Provide the [x, y] coordinate of the cell's center where the given text is located.  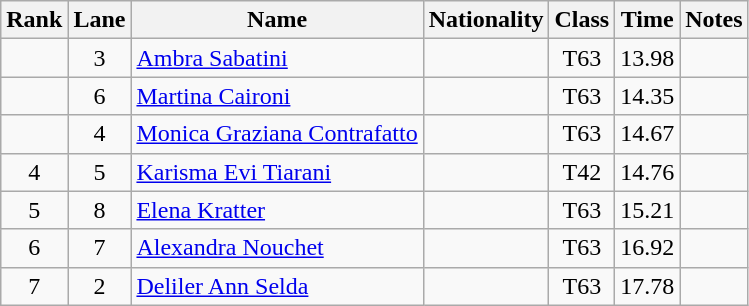
15.21 [648, 210]
Karisma Evi Tiarani [277, 172]
Martina Caironi [277, 96]
Alexandra Nouchet [277, 248]
Deliler Ann Selda [277, 286]
13.98 [648, 58]
2 [100, 286]
Lane [100, 20]
8 [100, 210]
Ambra Sabatini [277, 58]
Nationality [486, 20]
Class [582, 20]
Name [277, 20]
14.67 [648, 134]
Monica Graziana Contrafatto [277, 134]
17.78 [648, 286]
Elena Kratter [277, 210]
T42 [582, 172]
3 [100, 58]
14.35 [648, 96]
Time [648, 20]
Rank [34, 20]
Notes [714, 20]
16.92 [648, 248]
14.76 [648, 172]
